Return the [x, y] coordinate for the center point of the cell that contains the specified text.  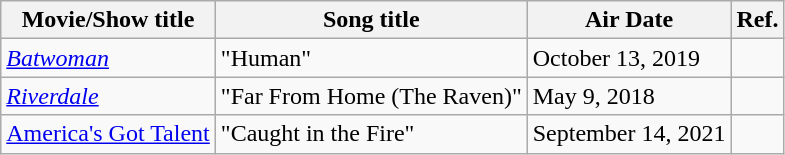
September 14, 2021 [629, 134]
"Far From Home (The Raven)" [371, 96]
Ref. [758, 20]
May 9, 2018 [629, 96]
Air Date [629, 20]
Movie/Show title [108, 20]
Batwoman [108, 58]
Riverdale [108, 96]
October 13, 2019 [629, 58]
America's Got Talent [108, 134]
Song title [371, 20]
"Caught in the Fire" [371, 134]
"Human" [371, 58]
